Locate the cell with the specified text and output its [x, y] center coordinate. 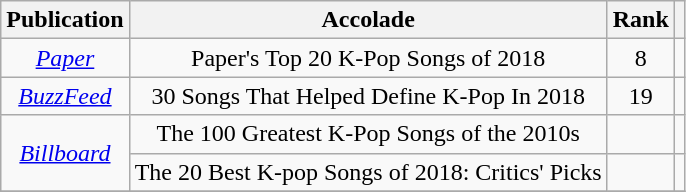
Rank [640, 20]
Billboard [65, 153]
30 Songs That Helped Define K-Pop In 2018 [368, 96]
19 [640, 96]
Accolade [368, 20]
The 100 Greatest K-Pop Songs of the 2010s [368, 134]
8 [640, 58]
Publication [65, 20]
BuzzFeed [65, 96]
Paper [65, 58]
Paper's Top 20 K-Pop Songs of 2018 [368, 58]
The 20 Best K-pop Songs of 2018: Critics' Picks [368, 172]
